For the text-containing cell, return its midpoint in [x, y] coordinate format. 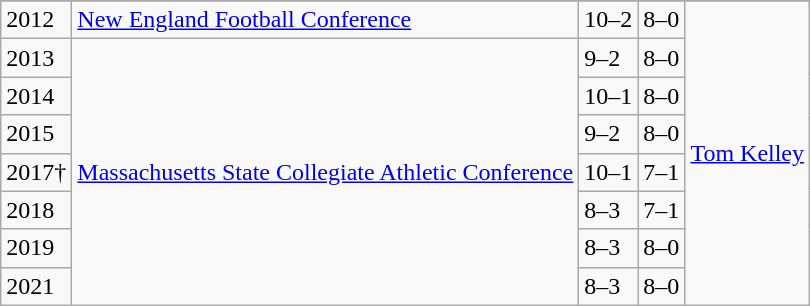
2012 [36, 20]
2015 [36, 134]
Massachusetts State Collegiate Athletic Conference [326, 172]
10–2 [608, 20]
New England Football Conference [326, 20]
Tom Kelley [748, 153]
2018 [36, 210]
2021 [36, 286]
2017† [36, 172]
2019 [36, 248]
2013 [36, 58]
2014 [36, 96]
